Provide the (X, Y) coordinate of the cell's center where the given text is located.  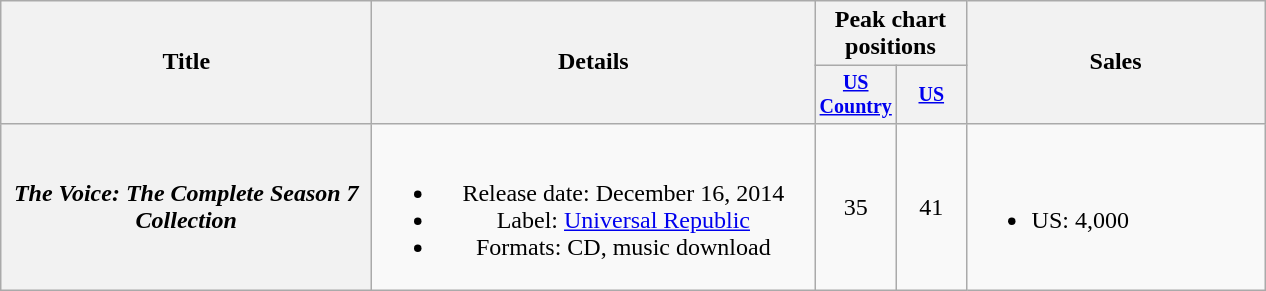
The Voice: The Complete Season 7 Collection (186, 206)
35 (856, 206)
US Country (856, 94)
Release date: December 16, 2014Label: Universal RepublicFormats: CD, music download (594, 206)
US: 4,000 (1116, 206)
Details (594, 62)
Sales (1116, 62)
Title (186, 62)
Peak chart positions (890, 34)
41 (932, 206)
US (932, 94)
